Determine the (X, Y) coordinate at the center of the cell enclosing the given text.  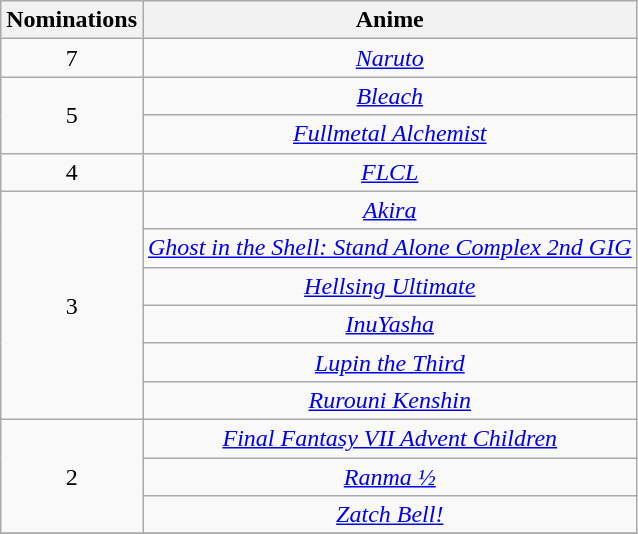
Lupin the Third (390, 362)
Akira (390, 210)
4 (72, 172)
7 (72, 58)
5 (72, 115)
3 (72, 305)
Bleach (390, 96)
2 (72, 476)
Hellsing Ultimate (390, 286)
Rurouni Kenshin (390, 400)
Nominations (72, 20)
Ghost in the Shell: Stand Alone Complex 2nd GIG (390, 248)
FLCL (390, 172)
Naruto (390, 58)
Ranma ½ (390, 477)
Zatch Bell! (390, 515)
Anime (390, 20)
InuYasha (390, 324)
Final Fantasy VII Advent Children (390, 438)
Fullmetal Alchemist (390, 134)
